Output the (x, y) coordinate of the center of the cell containing the given text.  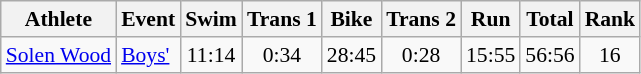
15:55 (490, 55)
Bike (352, 19)
0:34 (282, 55)
Rank (610, 19)
Event (148, 19)
Solen Wood (58, 55)
Boys' (148, 55)
56:56 (550, 55)
Trans 2 (421, 19)
Run (490, 19)
Swim (211, 19)
16 (610, 55)
Total (550, 19)
Athlete (58, 19)
11:14 (211, 55)
Trans 1 (282, 19)
28:45 (352, 55)
0:28 (421, 55)
